Return the [x, y] coordinate for the center point of the cell that contains the specified text.  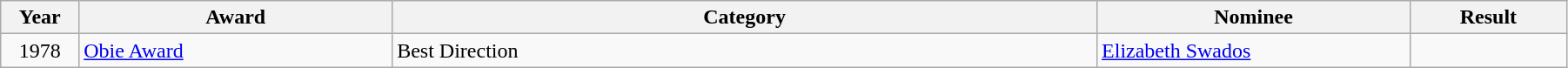
Result [1488, 17]
Year [40, 17]
Nominee [1254, 17]
Category [745, 17]
Best Direction [745, 51]
Obie Award [236, 51]
Elizabeth Swados [1254, 51]
Award [236, 17]
1978 [40, 51]
